From the cell containing the given text, extract its center point as (x, y) coordinate. 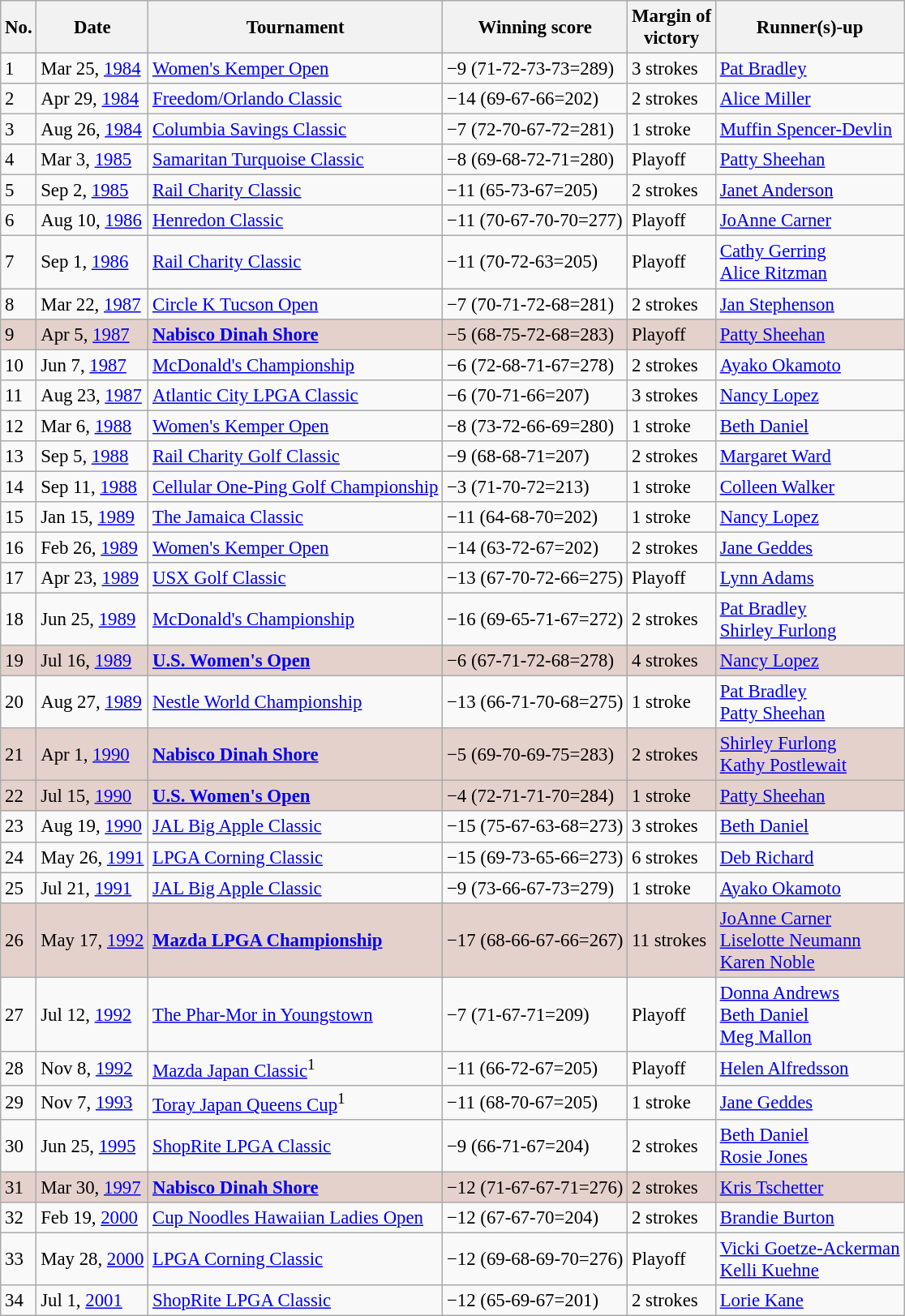
−11 (66-72-67=205) (535, 1069)
28 (19, 1069)
−9 (73-66-67-73=279) (535, 888)
Date (92, 28)
1 (19, 69)
−5 (68-75-72-68=283) (535, 334)
−12 (69-68-69-70=276) (535, 1260)
JoAnne Carner (809, 221)
−12 (65-69-67=201) (535, 1301)
−7 (72-70-67-72=281) (535, 130)
Vicki Goetze-Ackerman Kelli Kuehne (809, 1260)
The Jamaica Classic (295, 517)
5 (19, 191)
31 (19, 1188)
11 (19, 395)
2 (19, 99)
25 (19, 888)
Apr 5, 1987 (92, 334)
Cup Noodles Hawaiian Ladies Open (295, 1218)
6 (19, 221)
16 (19, 547)
Colleen Walker (809, 487)
Runner(s)-up (809, 28)
−6 (70-71-66=207) (535, 395)
23 (19, 827)
Samaritan Turquoise Classic (295, 160)
−7 (71-67-71=209) (535, 1014)
−14 (69-67-66=202) (535, 99)
Jun 25, 1989 (92, 619)
Jul 12, 1992 (92, 1014)
Aug 10, 1986 (92, 221)
27 (19, 1014)
Muffin Spencer-Devlin (809, 130)
−13 (66-71-70-68=275) (535, 702)
Jun 25, 1995 (92, 1147)
−11 (68-70-67=205) (535, 1103)
Winning score (535, 28)
20 (19, 702)
−4 (72-71-71-70=284) (535, 796)
22 (19, 796)
Pat Bradley (809, 69)
19 (19, 661)
Margaret Ward (809, 457)
−12 (67-67-70=204) (535, 1218)
−9 (71-72-73-73=289) (535, 69)
−13 (67-70-72-66=275) (535, 578)
−8 (73-72-66-69=280) (535, 426)
Cellular One-Ping Golf Championship (295, 487)
−16 (69-65-71-67=272) (535, 619)
−12 (71-67-67-71=276) (535, 1188)
33 (19, 1260)
Alice Miller (809, 99)
−11 (64-68-70=202) (535, 517)
−17 (68-66-67-66=267) (535, 940)
−6 (72-68-71-67=278) (535, 365)
15 (19, 517)
Jun 7, 1987 (92, 365)
Aug 27, 1989 (92, 702)
−6 (67-71-72-68=278) (535, 661)
Mar 30, 1997 (92, 1188)
Columbia Savings Classic (295, 130)
14 (19, 487)
Nov 8, 1992 (92, 1069)
7 (19, 263)
−11 (70-67-70-70=277) (535, 221)
30 (19, 1147)
Sep 2, 1985 (92, 191)
Cathy Gerring Alice Ritzman (809, 263)
May 17, 1992 (92, 940)
8 (19, 304)
Jul 15, 1990 (92, 796)
Donna Andrews Beth Daniel Meg Mallon (809, 1014)
26 (19, 940)
32 (19, 1218)
Mazda Japan Classic1 (295, 1069)
18 (19, 619)
Helen Alfredsson (809, 1069)
Aug 23, 1987 (92, 395)
34 (19, 1301)
Kris Tschetter (809, 1188)
13 (19, 457)
−9 (66-71-67=204) (535, 1147)
−11 (70-72-63=205) (535, 263)
Mar 25, 1984 (92, 69)
−14 (63-72-67=202) (535, 547)
Lynn Adams (809, 578)
Apr 29, 1984 (92, 99)
Tournament (295, 28)
Jul 1, 2001 (92, 1301)
Apr 1, 1990 (92, 754)
−7 (70-71-72-68=281) (535, 304)
9 (19, 334)
Deb Richard (809, 857)
May 26, 1991 (92, 857)
USX Golf Classic (295, 578)
24 (19, 857)
4 strokes (671, 661)
JoAnne Carner Liselotte Neumann Karen Noble (809, 940)
Rail Charity Golf Classic (295, 457)
Shirley Furlong Kathy Postlewait (809, 754)
Aug 19, 1990 (92, 827)
Feb 19, 2000 (92, 1218)
−8 (69-68-72-71=280) (535, 160)
Feb 26, 1989 (92, 547)
4 (19, 160)
Sep 11, 1988 (92, 487)
−15 (75-67-63-68=273) (535, 827)
Henredon Classic (295, 221)
Jul 21, 1991 (92, 888)
Margin ofvictory (671, 28)
12 (19, 426)
Beth Daniel Rosie Jones (809, 1147)
11 strokes (671, 940)
Pat Bradley Patty Sheehan (809, 702)
Jul 16, 1989 (92, 661)
10 (19, 365)
Nestle World Championship (295, 702)
21 (19, 754)
Mar 6, 1988 (92, 426)
Toray Japan Queens Cup1 (295, 1103)
Sep 1, 1986 (92, 263)
No. (19, 28)
May 28, 2000 (92, 1260)
Brandie Burton (809, 1218)
−15 (69-73-65-66=273) (535, 857)
Pat Bradley Shirley Furlong (809, 619)
−5 (69-70-69-75=283) (535, 754)
Jan 15, 1989 (92, 517)
−9 (68-68-71=207) (535, 457)
Apr 23, 1989 (92, 578)
Lorie Kane (809, 1301)
Sep 5, 1988 (92, 457)
29 (19, 1103)
17 (19, 578)
3 (19, 130)
Mazda LPGA Championship (295, 940)
The Phar-Mor in Youngstown (295, 1014)
Janet Anderson (809, 191)
Nov 7, 1993 (92, 1103)
−11 (65-73-67=205) (535, 191)
Freedom/Orlando Classic (295, 99)
−3 (71-70-72=213) (535, 487)
Mar 22, 1987 (92, 304)
Jan Stephenson (809, 304)
Aug 26, 1984 (92, 130)
Mar 3, 1985 (92, 160)
Atlantic City LPGA Classic (295, 395)
Circle K Tucson Open (295, 304)
6 strokes (671, 857)
